Determine the (x, y) coordinate at the center of the cell enclosing the given text.  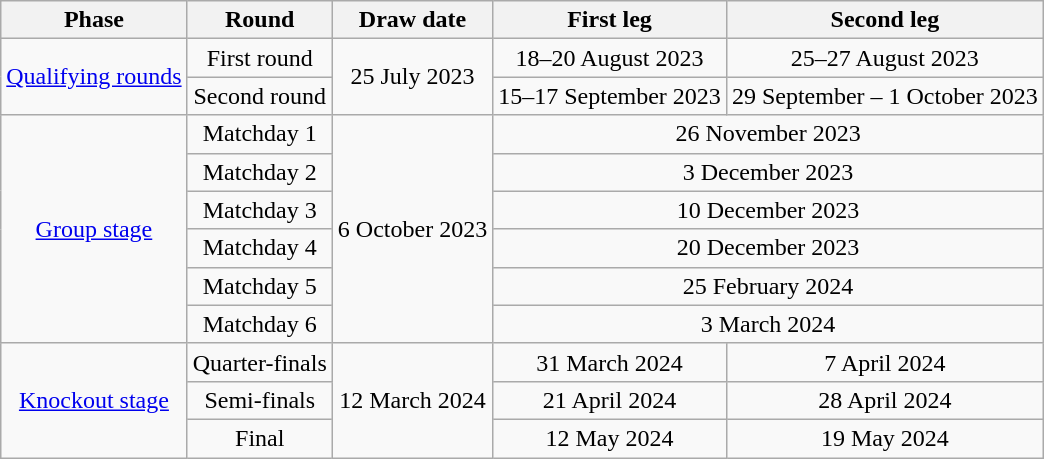
Quarter-finals (260, 362)
3 March 2024 (768, 324)
Second leg (884, 20)
Matchday 3 (260, 210)
10 December 2023 (768, 210)
First leg (610, 20)
Qualifying rounds (94, 77)
Matchday 5 (260, 286)
7 April 2024 (884, 362)
First round (260, 58)
Draw date (412, 20)
Final (260, 438)
15–17 September 2023 (610, 96)
Second round (260, 96)
19 May 2024 (884, 438)
6 October 2023 (412, 229)
28 April 2024 (884, 400)
Phase (94, 20)
Matchday 6 (260, 324)
31 March 2024 (610, 362)
Matchday 1 (260, 134)
12 March 2024 (412, 400)
Group stage (94, 229)
25 July 2023 (412, 77)
18–20 August 2023 (610, 58)
20 December 2023 (768, 248)
29 September – 1 October 2023 (884, 96)
21 April 2024 (610, 400)
25 February 2024 (768, 286)
Matchday 2 (260, 172)
12 May 2024 (610, 438)
26 November 2023 (768, 134)
Round (260, 20)
Knockout stage (94, 400)
Semi-finals (260, 400)
25–27 August 2023 (884, 58)
Matchday 4 (260, 248)
3 December 2023 (768, 172)
